Output the [x, y] coordinate of the center of the cell containing the given text.  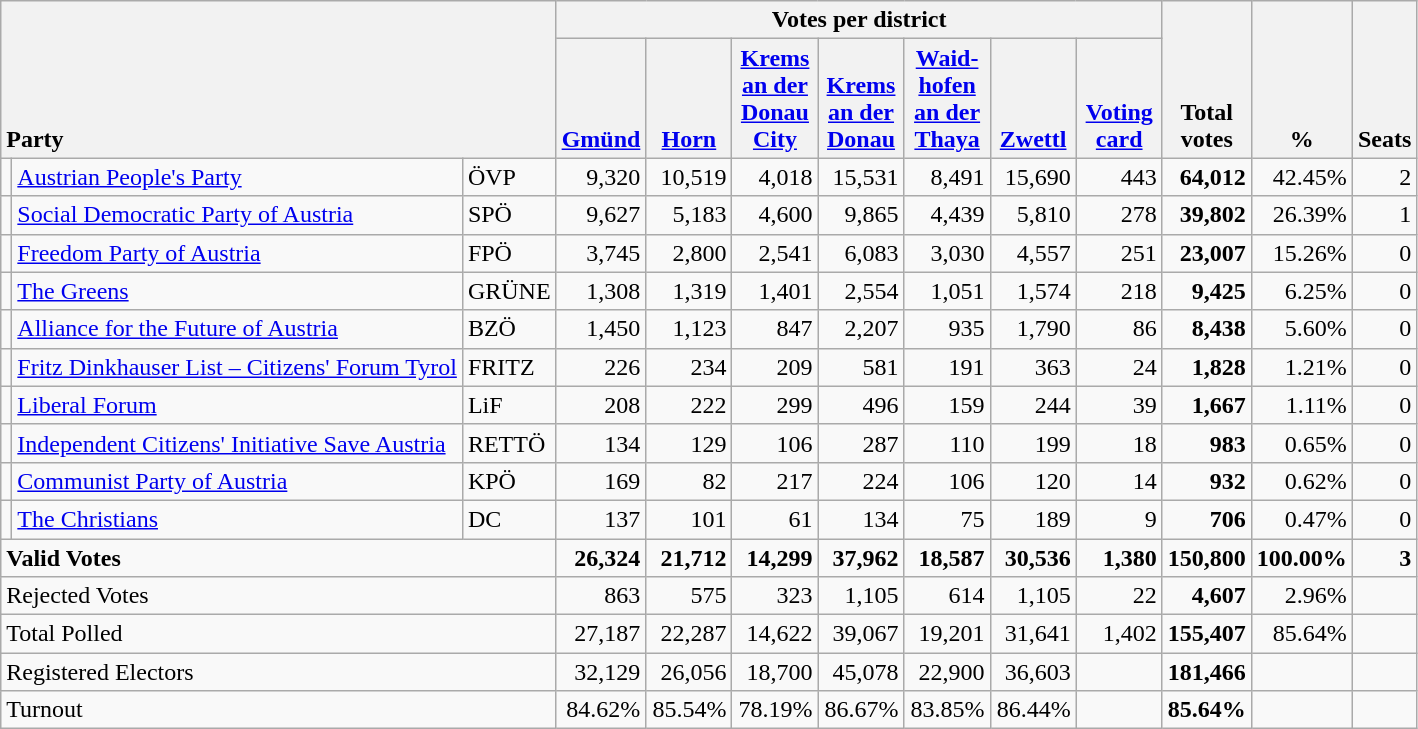
287 [861, 443]
15,531 [861, 177]
363 [1033, 367]
Fritz Dinkhauser List – Citizens' Forum Tyrol [238, 367]
9,865 [861, 215]
8,491 [947, 177]
Communist Party of Austria [238, 481]
847 [775, 329]
6.25% [1302, 291]
100.00% [1302, 557]
18,587 [947, 557]
Social Democratic Party of Austria [238, 215]
1,790 [1033, 329]
209 [775, 367]
6,083 [861, 253]
78.19% [775, 710]
Totalvotes [1206, 80]
45,078 [861, 672]
Kremsan derDonauCity [775, 98]
8,438 [1206, 329]
Horn [689, 98]
443 [1119, 177]
244 [1033, 405]
Valid Votes [278, 557]
10,519 [689, 177]
Zwettl [1033, 98]
0.47% [1302, 519]
42.45% [1302, 177]
251 [1119, 253]
3,030 [947, 253]
ÖVP [509, 177]
26,324 [601, 557]
208 [601, 405]
581 [861, 367]
0.62% [1302, 481]
159 [947, 405]
1,667 [1206, 405]
39,802 [1206, 215]
199 [1033, 443]
4,600 [775, 215]
224 [861, 481]
2,541 [775, 253]
169 [601, 481]
% [1302, 80]
BZÖ [509, 329]
614 [947, 596]
37,962 [861, 557]
61 [775, 519]
Votingcard [1119, 98]
234 [689, 367]
323 [775, 596]
0.65% [1302, 443]
39,067 [861, 634]
4,439 [947, 215]
863 [601, 596]
24 [1119, 367]
Rejected Votes [278, 596]
39 [1119, 405]
1,401 [775, 291]
191 [947, 367]
2,800 [689, 253]
18,700 [775, 672]
9,627 [601, 215]
706 [1206, 519]
1,051 [947, 291]
86 [1119, 329]
2,207 [861, 329]
120 [1033, 481]
32,129 [601, 672]
RETTÖ [509, 443]
137 [601, 519]
1,380 [1119, 557]
82 [689, 481]
Total Polled [278, 634]
The Christians [238, 519]
1,450 [601, 329]
1,828 [1206, 367]
86.44% [1033, 710]
129 [689, 443]
9,425 [1206, 291]
575 [689, 596]
5.60% [1302, 329]
KPÖ [509, 481]
Registered Electors [278, 672]
5,810 [1033, 215]
1.11% [1302, 405]
Austrian People's Party [238, 177]
1,308 [601, 291]
Party [278, 80]
75 [947, 519]
150,800 [1206, 557]
9 [1119, 519]
1 [1384, 215]
SPÖ [509, 215]
64,012 [1206, 177]
222 [689, 405]
21,712 [689, 557]
The Greens [238, 291]
15,690 [1033, 177]
Waid-hofenan derThaya [947, 98]
30,536 [1033, 557]
189 [1033, 519]
4,607 [1206, 596]
27,187 [601, 634]
Kremsan derDonau [861, 98]
23,007 [1206, 253]
101 [689, 519]
Freedom Party of Austria [238, 253]
Independent Citizens' Initiative Save Austria [238, 443]
3 [1384, 557]
2,554 [861, 291]
4,557 [1033, 253]
932 [1206, 481]
3,745 [601, 253]
14,622 [775, 634]
217 [775, 481]
LiF [509, 405]
22,900 [947, 672]
26.39% [1302, 215]
Seats [1384, 80]
84.62% [601, 710]
Alliance for the Future of Austria [238, 329]
22 [1119, 596]
36,603 [1033, 672]
18 [1119, 443]
31,641 [1033, 634]
83.85% [947, 710]
1,402 [1119, 634]
2 [1384, 177]
1,123 [689, 329]
FRITZ [509, 367]
26,056 [689, 672]
14 [1119, 481]
Votes per district [859, 20]
4,018 [775, 177]
155,407 [1206, 634]
FPÖ [509, 253]
496 [861, 405]
DC [509, 519]
218 [1119, 291]
GRÜNE [509, 291]
22,287 [689, 634]
1,319 [689, 291]
983 [1206, 443]
1,574 [1033, 291]
935 [947, 329]
5,183 [689, 215]
278 [1119, 215]
85.54% [689, 710]
110 [947, 443]
Gmünd [601, 98]
Liberal Forum [238, 405]
299 [775, 405]
86.67% [861, 710]
1.21% [1302, 367]
19,201 [947, 634]
226 [601, 367]
9,320 [601, 177]
15.26% [1302, 253]
181,466 [1206, 672]
14,299 [775, 557]
Turnout [278, 710]
2.96% [1302, 596]
